Provide the (x, y) coordinate of the cell's center where the given text is located.  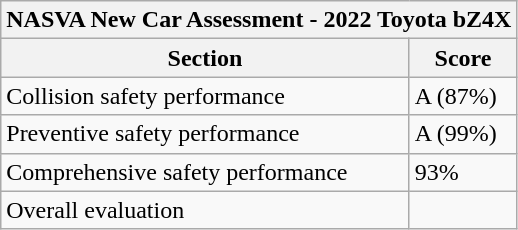
Preventive safety performance (205, 134)
Overall evaluation (205, 210)
Collision safety performance (205, 96)
A (99%) (463, 134)
A (87%) (463, 96)
Comprehensive safety performance (205, 172)
93% (463, 172)
Section (205, 58)
NASVA New Car Assessment - 2022 Toyota bZ4X (259, 20)
Score (463, 58)
